Detect which cell encompasses the target text, then output its [x, y] center coordinate. 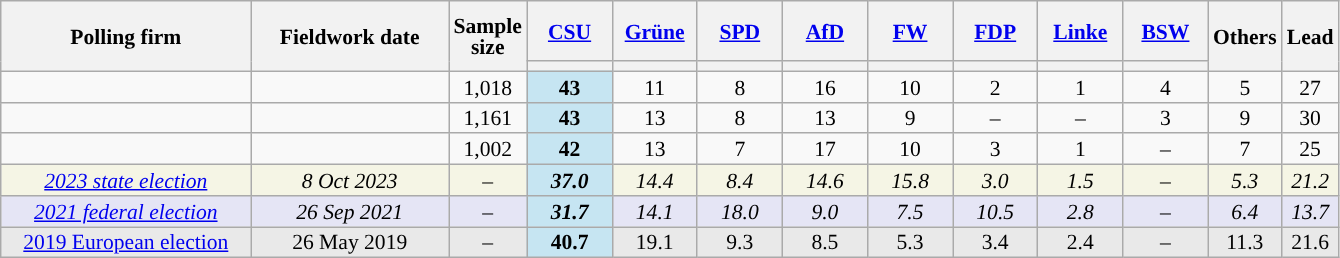
Samplesize [487, 36]
9.0 [824, 212]
4 [1166, 86]
1,161 [487, 118]
SPD [740, 31]
10.5 [996, 212]
9.3 [740, 242]
1,002 [487, 150]
37.0 [570, 180]
7.5 [910, 212]
1.5 [1080, 180]
FDP [996, 31]
8 Oct 2023 [350, 180]
17 [824, 150]
16 [824, 86]
18.0 [740, 212]
15.8 [910, 180]
14.1 [654, 212]
25 [1310, 150]
31.7 [570, 212]
Fieldwork date [350, 36]
11.3 [1245, 242]
8.4 [740, 180]
6.4 [1245, 212]
8.5 [824, 242]
19.1 [654, 242]
1,018 [487, 86]
30 [1310, 118]
42 [570, 150]
21.2 [1310, 180]
5 [1245, 86]
26 Sep 2021 [350, 212]
BSW [1166, 31]
Grüne [654, 31]
3.0 [996, 180]
Polling firm [126, 36]
27 [1310, 86]
11 [654, 86]
40.7 [570, 242]
CSU [570, 31]
2.4 [1080, 242]
Others [1245, 36]
Lead [1310, 36]
13.7 [1310, 212]
21.6 [1310, 242]
14.6 [824, 180]
2.8 [1080, 212]
AfD [824, 31]
3.4 [996, 242]
2023 state election [126, 180]
2019 European election [126, 242]
Linke [1080, 31]
14.4 [654, 180]
2 [996, 86]
26 May 2019 [350, 242]
FW [910, 31]
2021 federal election [126, 212]
